Find where the given text appears and provide that cell's center as (x, y) coordinate. 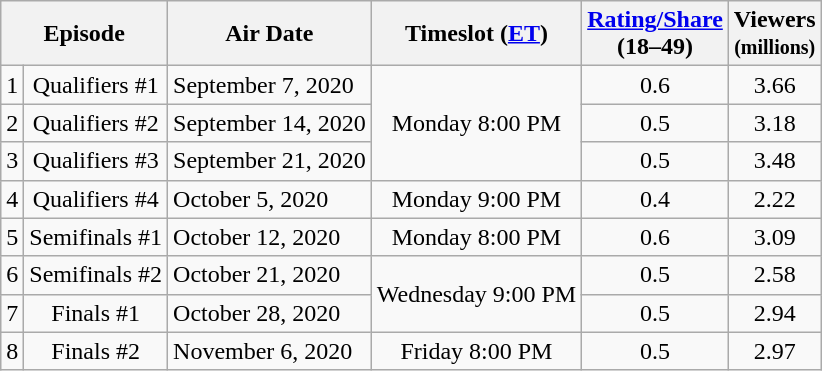
2.58 (774, 275)
Semifinals #1 (96, 237)
October 12, 2020 (270, 237)
2 (12, 123)
Qualifiers #4 (96, 199)
October 21, 2020 (270, 275)
3.48 (774, 161)
September 21, 2020 (270, 161)
3.66 (774, 85)
3.09 (774, 237)
4 (12, 199)
Episode (84, 34)
0.4 (656, 199)
November 6, 2020 (270, 351)
October 28, 2020 (270, 313)
8 (12, 351)
7 (12, 313)
Semifinals #2 (96, 275)
Wednesday 9:00 PM (476, 294)
2.97 (774, 351)
Friday 8:00 PM (476, 351)
October 5, 2020 (270, 199)
Qualifiers #3 (96, 161)
Air Date (270, 34)
2.94 (774, 313)
Rating/Share(18–49) (656, 34)
Timeslot (ET) (476, 34)
1 (12, 85)
Finals #1 (96, 313)
September 7, 2020 (270, 85)
Qualifiers #2 (96, 123)
2.22 (774, 199)
Monday 9:00 PM (476, 199)
September 14, 2020 (270, 123)
Viewers(millions) (774, 34)
Qualifiers #1 (96, 85)
3.18 (774, 123)
Finals #2 (96, 351)
5 (12, 237)
3 (12, 161)
6 (12, 275)
